Identify which cell holds the provided text, then report its [x, y] central coordinate. 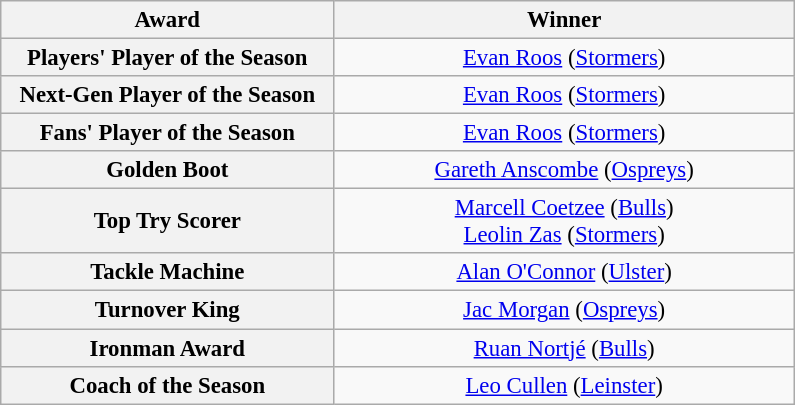
Marcell Coetzee (Bulls) Leolin Zas (Stormers) [564, 222]
Golden Boot [168, 170]
Coach of the Season [168, 385]
Ruan Nortjé (Bulls) [564, 348]
Award [168, 20]
Players' Player of the Season [168, 58]
Leo Cullen (Leinster) [564, 385]
Ironman Award [168, 348]
Gareth Anscombe (Ospreys) [564, 170]
Top Try Scorer [168, 222]
Tackle Machine [168, 273]
Alan O'Connor (Ulster) [564, 273]
Winner [564, 20]
Turnover King [168, 310]
Next-Gen Player of the Season [168, 95]
Jac Morgan (Ospreys) [564, 310]
Fans' Player of the Season [168, 133]
